Return the [X, Y] coordinate for the center point of the cell that contains the specified text.  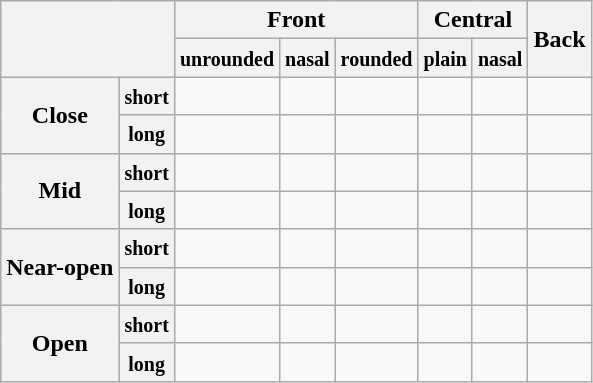
rounded [376, 58]
Close [60, 115]
Front [296, 20]
unrounded [226, 58]
Central [473, 20]
Near-open [60, 267]
Back [560, 39]
plain [445, 58]
Mid [60, 191]
Open [60, 343]
